Return (X, Y) of the center of cell containing provided text 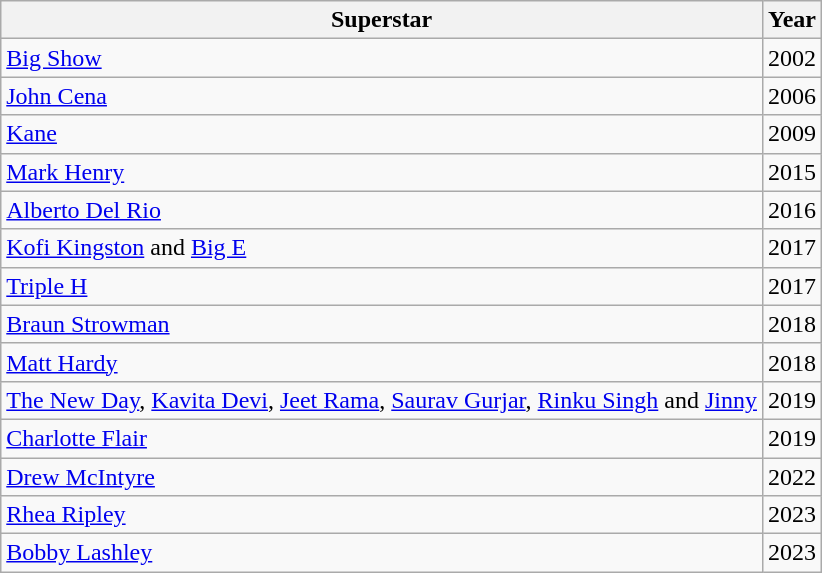
Triple H (382, 286)
2009 (792, 134)
Kane (382, 134)
John Cena (382, 96)
Superstar (382, 20)
2022 (792, 477)
2016 (792, 210)
The New Day, Kavita Devi, Jeet Rama, Saurav Gurjar, Rinku Singh and Jinny (382, 400)
Bobby Lashley (382, 553)
2002 (792, 58)
Braun Strowman (382, 324)
Rhea Ripley (382, 515)
Charlotte Flair (382, 438)
Mark Henry (382, 172)
Year (792, 20)
Big Show (382, 58)
Matt Hardy (382, 362)
Drew McIntyre (382, 477)
Kofi Kingston and Big E (382, 248)
Alberto Del Rio (382, 210)
2006 (792, 96)
2015 (792, 172)
